Provide the [x, y] coordinate of the cell's center where the given text is located.  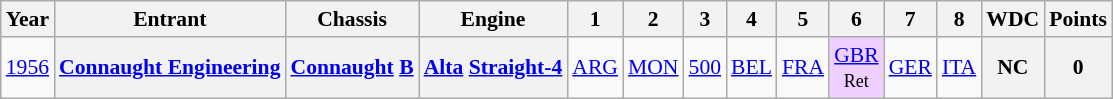
Chassis [352, 19]
GER [910, 68]
1956 [28, 68]
500 [706, 68]
MON [654, 68]
2 [654, 19]
8 [959, 19]
7 [910, 19]
WDC [1012, 19]
ITA [959, 68]
GBRRet [856, 68]
FRA [803, 68]
4 [752, 19]
0 [1078, 68]
6 [856, 19]
ARG [595, 68]
5 [803, 19]
3 [706, 19]
Points [1078, 19]
Connaught B [352, 68]
NC [1012, 68]
Year [28, 19]
Alta Straight-4 [494, 68]
1 [595, 19]
Engine [494, 19]
Connaught Engineering [170, 68]
Entrant [170, 19]
BEL [752, 68]
